Find where the given text appears and provide that cell's center as (x, y) coordinate. 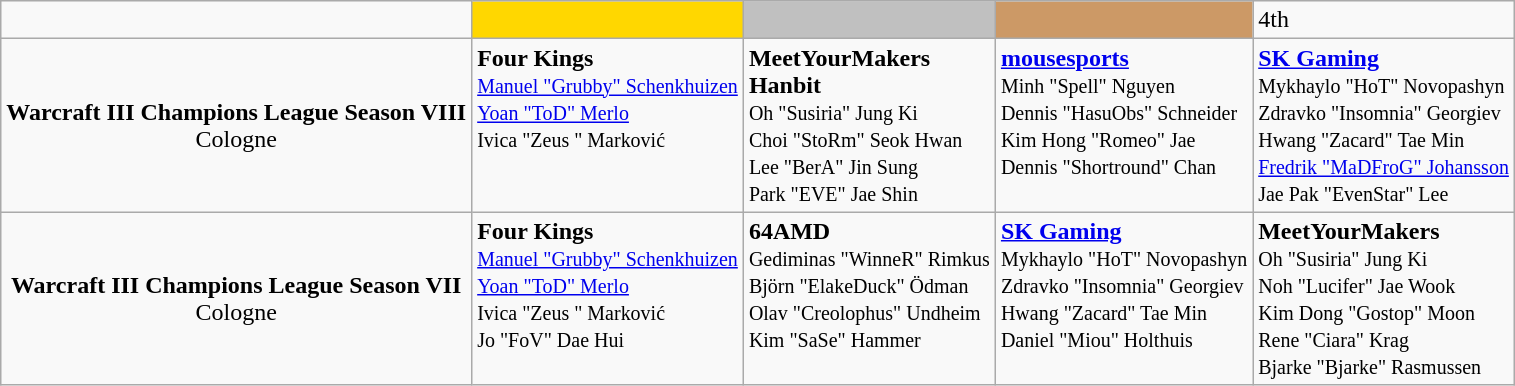
Four Kings Manuel "Grubby" Schenkhuizen Yoan "ToD" Merlo Ivica "Zeus " Marković Jo "FoV" Dae Hui (608, 298)
SK Gaming Mykhaylo "HoT" Novopashyn Zdravko "Insomnia" Georgiev Hwang "Zacard" Tae Min Fredrik "MaDFroG" Johansson Jae Pak "EvenStar" Lee (1384, 126)
Four Kings Manuel "Grubby" Schenkhuizen Yoan "ToD" Merlo Ivica "Zeus " Marković (608, 126)
Warcraft III Champions League Season VIII Cologne (236, 126)
Warcraft III Champions League Season VII Cologne (236, 298)
mousesports Minh "Spell" Nguyen Dennis "HasuObs" Schneider Kim Hong "Romeo" Jae Dennis "Shortround" Chan (1124, 126)
SK Gaming Mykhaylo "HoT" Novopashyn Zdravko "Insomnia" Georgiev Hwang "Zacard" Tae Min Daniel "Miou" Holthuis (1124, 298)
MeetYourMakers Hanbit Oh "Susiria" Jung Ki Choi "StoRm" Seok Hwan Lee "BerA" Jin Sung Park "EVE" Jae Shin (869, 126)
MeetYourMakers Oh "Susiria" Jung Ki Noh "Lucifer" Jae Wook Kim Dong "Gostop" Moon Rene "Ciara" Krag Bjarke "Bjarke" Rasmussen (1384, 298)
64AMD Gediminas "WinneR" Rimkus Björn "ElakeDuck" Ödman Olav "Creolophus" Undheim Kim "SaSe" Hammer (869, 298)
4th (1384, 20)
